Extract the [x, y] coordinate from the center of the cell holding the provided text.  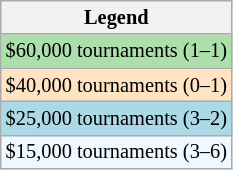
$15,000 tournaments (3–6) [116, 152]
$40,000 tournaments (0–1) [116, 85]
$60,000 tournaments (1–1) [116, 51]
Legend [116, 17]
$25,000 tournaments (3–2) [116, 118]
